Identify which cell holds the provided text, then report its (x, y) central coordinate. 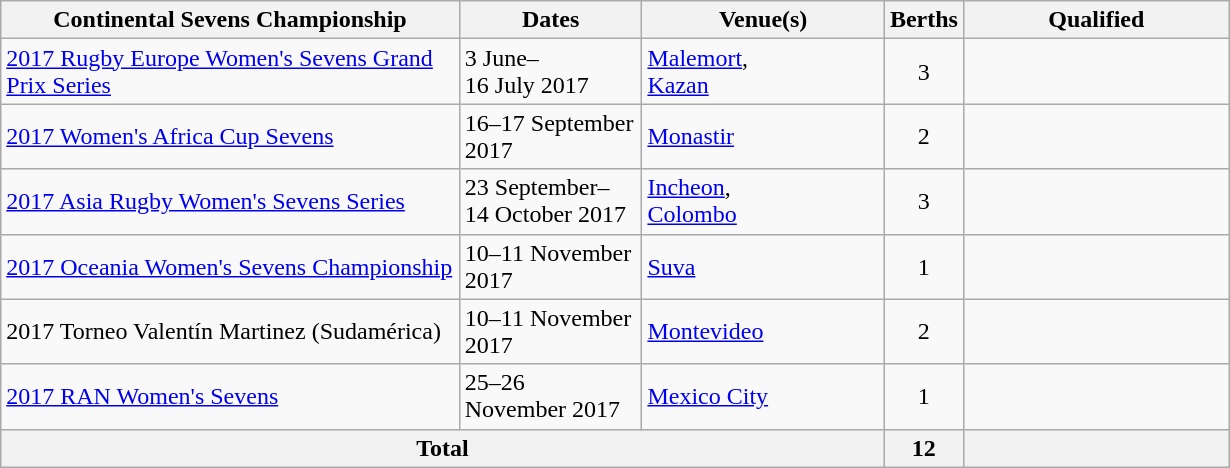
2017 Torneo Valentín Martinez (Sudamérica) (230, 332)
Suva (763, 266)
Montevideo (763, 332)
Continental Sevens Championship (230, 20)
16–17 September 2017 (550, 136)
Monastir (763, 136)
Total (443, 448)
2017 RAN Women's Sevens (230, 396)
2017 Asia Rugby Women's Sevens Series (230, 202)
Malemort, Kazan (763, 72)
Berths (924, 20)
23 September–14 October 2017 (550, 202)
25–26 November 2017 (550, 396)
12 (924, 448)
Mexico City (763, 396)
Qualified (1096, 20)
Venue(s) (763, 20)
2017 Women's Africa Cup Sevens (230, 136)
3 June–16 July 2017 (550, 72)
Incheon, Colombo (763, 202)
2017 Oceania Women's Sevens Championship (230, 266)
2017 Rugby Europe Women's Sevens Grand Prix Series (230, 72)
Dates (550, 20)
